Return the (X, Y) coordinate for the center point of the cell that contains the specified text.  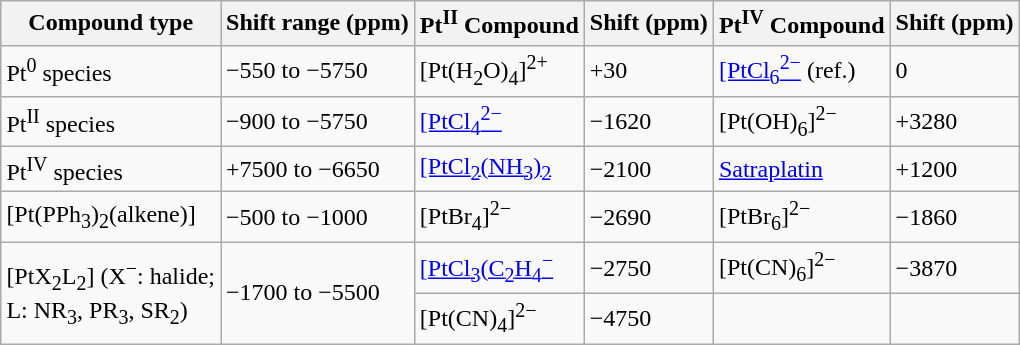
−2750 (648, 268)
Compound type (111, 24)
[PtBr4]2− (499, 218)
Shift range (ppm) (318, 24)
[PtCl42− (499, 122)
PtIV Compound (802, 24)
+3280 (954, 122)
PtII species (111, 122)
[Pt(CN)6]2− (802, 268)
[PtX2L2] (X−: halide;L: NR3, PR3, SR2) (111, 293)
−1620 (648, 122)
−2690 (648, 218)
−3870 (954, 268)
[PtCl3(C2H4− (499, 268)
[Pt(PPh3)2(alkene)] (111, 218)
PtIV species (111, 170)
0 (954, 70)
Satraplatin (802, 170)
PtII Compound (499, 24)
−550 to −5750 (318, 70)
[PtCl62− (ref.) (802, 70)
[Pt(OH)6]2− (802, 122)
−900 to −5750 (318, 122)
Pt0 species (111, 70)
[Pt(CN)4]2− (499, 318)
+7500 to −6650 (318, 170)
−1860 (954, 218)
[PtCl2(NH3)2 (499, 170)
−4750 (648, 318)
+30 (648, 70)
−2100 (648, 170)
+1200 (954, 170)
−500 to −1000 (318, 218)
[Pt(H2O)4]2+ (499, 70)
[PtBr6]2− (802, 218)
−1700 to −5500 (318, 293)
